Scan for the cell matching the given text and deliver its [X, Y] coordinate at center. 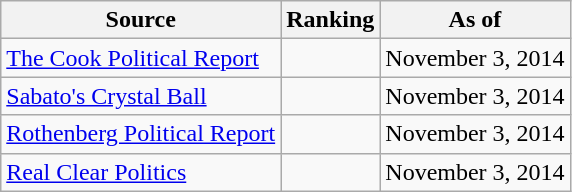
The Cook Political Report [141, 58]
As of [475, 20]
Sabato's Crystal Ball [141, 96]
Real Clear Politics [141, 172]
Rothenberg Political Report [141, 134]
Source [141, 20]
Ranking [330, 20]
